Pinpoint the cell where the given text exists, returning its (X, Y) midpoint coordinate. 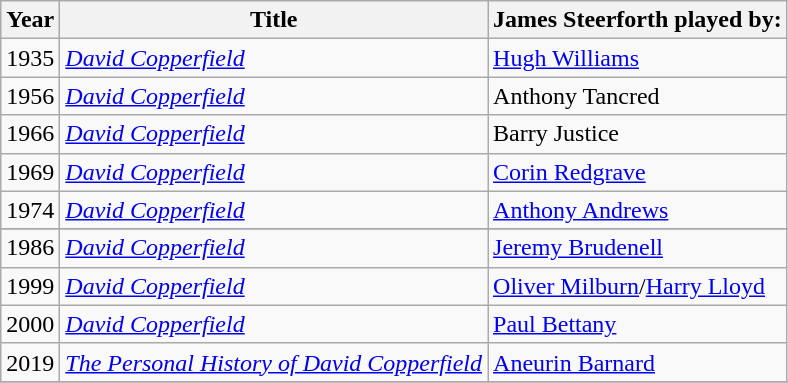
Paul Bettany (638, 324)
Title (274, 20)
1935 (30, 58)
2019 (30, 362)
Aneurin Barnard (638, 362)
1966 (30, 134)
1969 (30, 172)
Corin Redgrave (638, 172)
1999 (30, 286)
James Steerforth played by: (638, 20)
Barry Justice (638, 134)
Jeremy Brudenell (638, 248)
The Personal History of David Copperfield (274, 362)
Year (30, 20)
1974 (30, 210)
Anthony Tancred (638, 96)
Oliver Milburn/Harry Lloyd (638, 286)
Anthony Andrews (638, 210)
1956 (30, 96)
Hugh Williams (638, 58)
1986 (30, 248)
2000 (30, 324)
